Return the [X, Y] coordinate for the center point of the cell that contains the specified text.  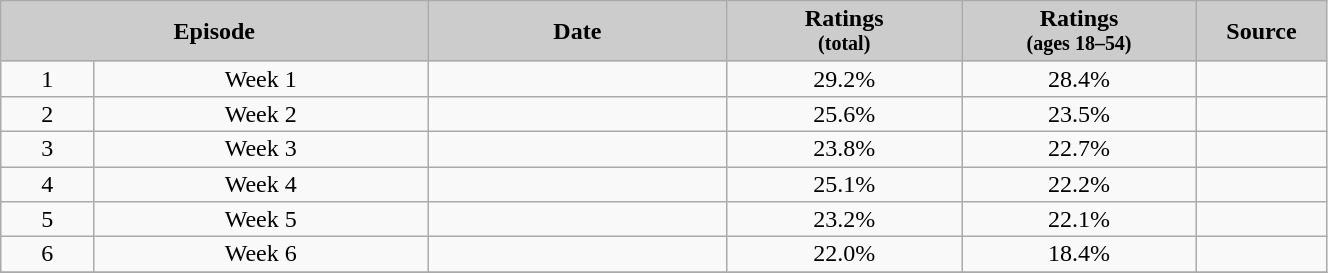
3 [48, 148]
Week 2 [261, 114]
22.0% [844, 254]
Week 3 [261, 148]
22.1% [1080, 220]
22.7% [1080, 148]
28.4% [1080, 78]
5 [48, 220]
22.2% [1080, 184]
6 [48, 254]
2 [48, 114]
Week 4 [261, 184]
23.5% [1080, 114]
23.8% [844, 148]
23.2% [844, 220]
Episode [214, 32]
18.4% [1080, 254]
29.2% [844, 78]
Week 5 [261, 220]
Week 1 [261, 78]
25.1% [844, 184]
4 [48, 184]
Source [1262, 32]
25.6% [844, 114]
1 [48, 78]
Date [578, 32]
Ratings(total) [844, 32]
Ratings(ages 18–54) [1080, 32]
Week 6 [261, 254]
